Find where the given text appears and provide that cell's center as (X, Y) coordinate. 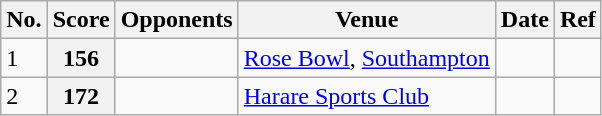
1 (24, 58)
2 (24, 96)
156 (81, 58)
172 (81, 96)
Harare Sports Club (366, 96)
No. (24, 20)
Rose Bowl, Southampton (366, 58)
Venue (366, 20)
Date (524, 20)
Ref (578, 20)
Score (81, 20)
Opponents (176, 20)
